From the cell containing the given text, extract its center point as (X, Y) coordinate. 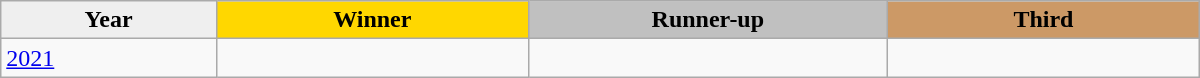
Winner (372, 20)
2021 (109, 58)
Runner-up (708, 20)
Year (109, 20)
Third (1044, 20)
